Return [x, y] of the center of cell containing provided text 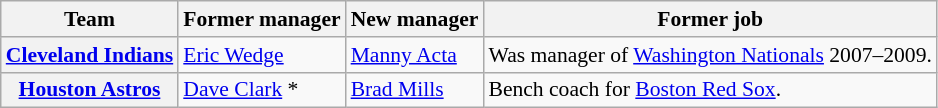
Brad Mills [415, 90]
Cleveland Indians [90, 55]
New manager [415, 19]
Bench coach for Boston Red Sox. [710, 90]
Former job [710, 19]
Houston Astros [90, 90]
Manny Acta [415, 55]
Eric Wedge [262, 55]
Team [90, 19]
Former manager [262, 19]
Dave Clark * [262, 90]
Was manager of Washington Nationals 2007–2009. [710, 55]
